Locate the cell with the specified text and output its [X, Y] center coordinate. 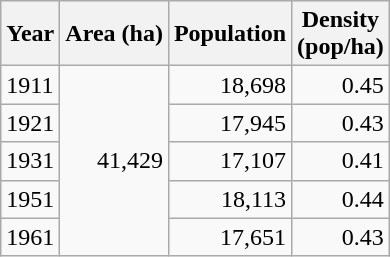
1931 [30, 161]
1951 [30, 199]
17,945 [230, 123]
0.44 [341, 199]
Population [230, 34]
17,651 [230, 237]
Year [30, 34]
18,698 [230, 85]
18,113 [230, 199]
Area (ha) [114, 34]
0.41 [341, 161]
0.45 [341, 85]
17,107 [230, 161]
1911 [30, 85]
Density(pop/ha) [341, 34]
1961 [30, 237]
1921 [30, 123]
41,429 [114, 161]
